Return [x, y] of the center of cell containing provided text 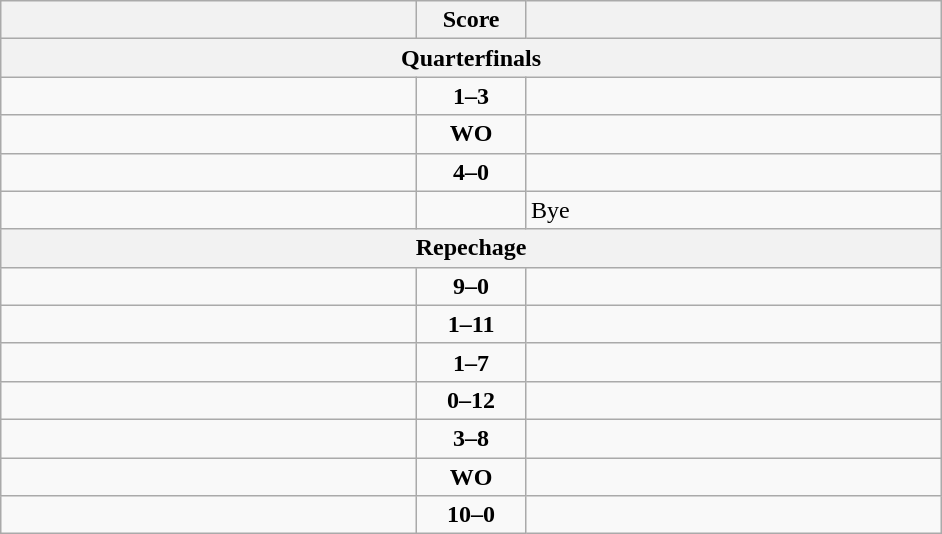
4–0 [472, 172]
3–8 [472, 438]
Bye [733, 210]
1–3 [472, 96]
1–7 [472, 362]
9–0 [472, 286]
Repechage [472, 248]
Score [472, 20]
0–12 [472, 400]
1–11 [472, 324]
Quarterfinals [472, 58]
10–0 [472, 515]
